Identify which cell holds the provided text, then report its [X, Y] central coordinate. 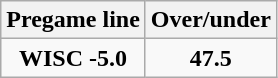
47.5 [210, 58]
WISC -5.0 [74, 58]
Over/under [210, 20]
Pregame line [74, 20]
